Identify which cell holds the provided text, then report its (x, y) central coordinate. 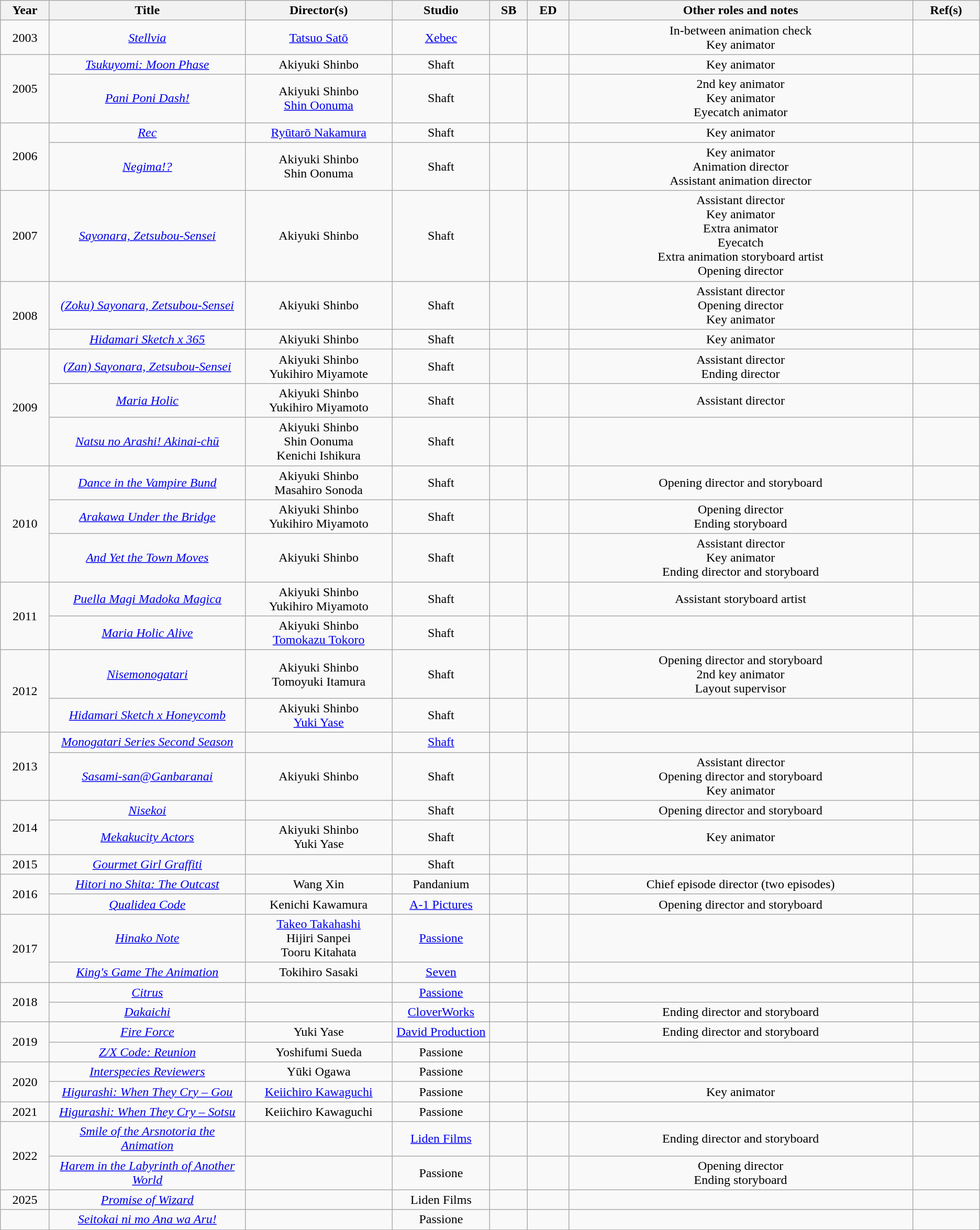
Assistant directorKey animatorExtra animatorEyecatchExtra animation storyboard artistOpening director (740, 236)
Xebec (441, 38)
In-between animation checkKey animator (740, 38)
Akiyuki ShinboYuki Yase (318, 715)
Assistant directorOpening director and storyboardKey animator (740, 776)
Ref(s) (946, 10)
Tsukuyomi: Moon Phase (147, 64)
Nisemonogatari (147, 674)
Pani Poni Dash! (147, 98)
Tokihiro Sasaki (318, 972)
Fire Force (147, 1032)
Wang Xin (318, 884)
2020 (25, 1082)
Year (25, 10)
Smile of the Arsnotoria the Animation (147, 1139)
Akiyuki ShinboYukihiro Miyamote (318, 366)
Interspecies Reviewers (147, 1072)
Arakawa Under the Bridge (147, 517)
2005 (25, 88)
Key animatorAnimation directorAssistant animation director (740, 166)
Puella Magi Madoka Magica (147, 599)
Studio (441, 10)
Seitokai ni mo Ana wa Aru! (147, 1220)
Dakaichi (147, 1012)
Title (147, 10)
Yoshifumi Sueda (318, 1052)
Maria Holic Alive (147, 633)
Chief episode director (two episodes) (740, 884)
2011 (25, 616)
Assistant director (740, 400)
2007 (25, 236)
Akiyuki ShinboTomoyuki Itamura (318, 674)
Z/X Code: Reunion (147, 1052)
Mekakucity Actors (147, 837)
Takeo Takahashi Hijiri Sanpei Tooru Kitahata (318, 938)
2008 (25, 315)
2021 (25, 1112)
SB (509, 10)
Akiyuki Shinbo Yuki Yase (318, 837)
Other roles and notes (740, 10)
Yuki Yase (318, 1032)
2006 (25, 156)
Qualidea Code (147, 904)
Pandanium (441, 884)
Akiyuki ShinboMasahiro Sonoda (318, 483)
Gourmet Girl Graffiti (147, 864)
2019 (25, 1042)
2016 (25, 894)
2017 (25, 948)
2009 (25, 407)
Hidamari Sketch x 365 (147, 339)
Monogatari Series Second Season (147, 742)
Stellvia (147, 38)
Akiyuki Shinbo Tomokazu Tokoro (318, 633)
Ryūtarō Nakamura (318, 132)
2010 (25, 524)
2003 (25, 38)
Higurashi: When They Cry – Gou (147, 1092)
2025 (25, 1200)
Negima!? (147, 166)
And Yet the Town Moves (147, 558)
2022 (25, 1156)
A-1 Pictures (441, 904)
2015 (25, 864)
2014 (25, 827)
2012 (25, 691)
CloverWorks (441, 1012)
Tatsuo Satō (318, 38)
2nd key animatorKey animatorEyecatch animator (740, 98)
ED (549, 10)
Sayonara, Zetsubou-Sensei (147, 236)
Assistant directorOpening directorKey animator (740, 305)
Hinako Note (147, 938)
Promise of Wizard (147, 1200)
2018 (25, 1002)
Assistant storyboard artist (740, 599)
Yūki Ogawa (318, 1072)
2013 (25, 766)
(Zan) Sayonara, Zetsubou-Sensei (147, 366)
Citrus (147, 992)
David Production (441, 1032)
Kenichi Kawamura (318, 904)
Hitori no Shita: The Outcast (147, 884)
Opening director and storyboard2nd key animatorLayout supervisor (740, 674)
Higurashi: When They Cry – Sotsu (147, 1112)
King's Game The Animation (147, 972)
Dance in the Vampire Bund (147, 483)
Rec (147, 132)
Harem in the Labyrinth of Another World (147, 1172)
Sasami-san@Ganbaranai (147, 776)
Natsu no Arashi! Akinai-chū (147, 441)
Assistant directorEnding director (740, 366)
Hidamari Sketch x Honeycomb (147, 715)
(Zoku) Sayonara, Zetsubou-Sensei (147, 305)
Assistant directorKey animator Ending director and storyboard (740, 558)
Nisekoi (147, 810)
Seven (441, 972)
Director(s) (318, 10)
Akiyuki ShinboShin Oonuma Kenichi Ishikura (318, 441)
Maria Holic (147, 400)
